Provide the (x, y) coordinate of the cell's center where the given text is located.  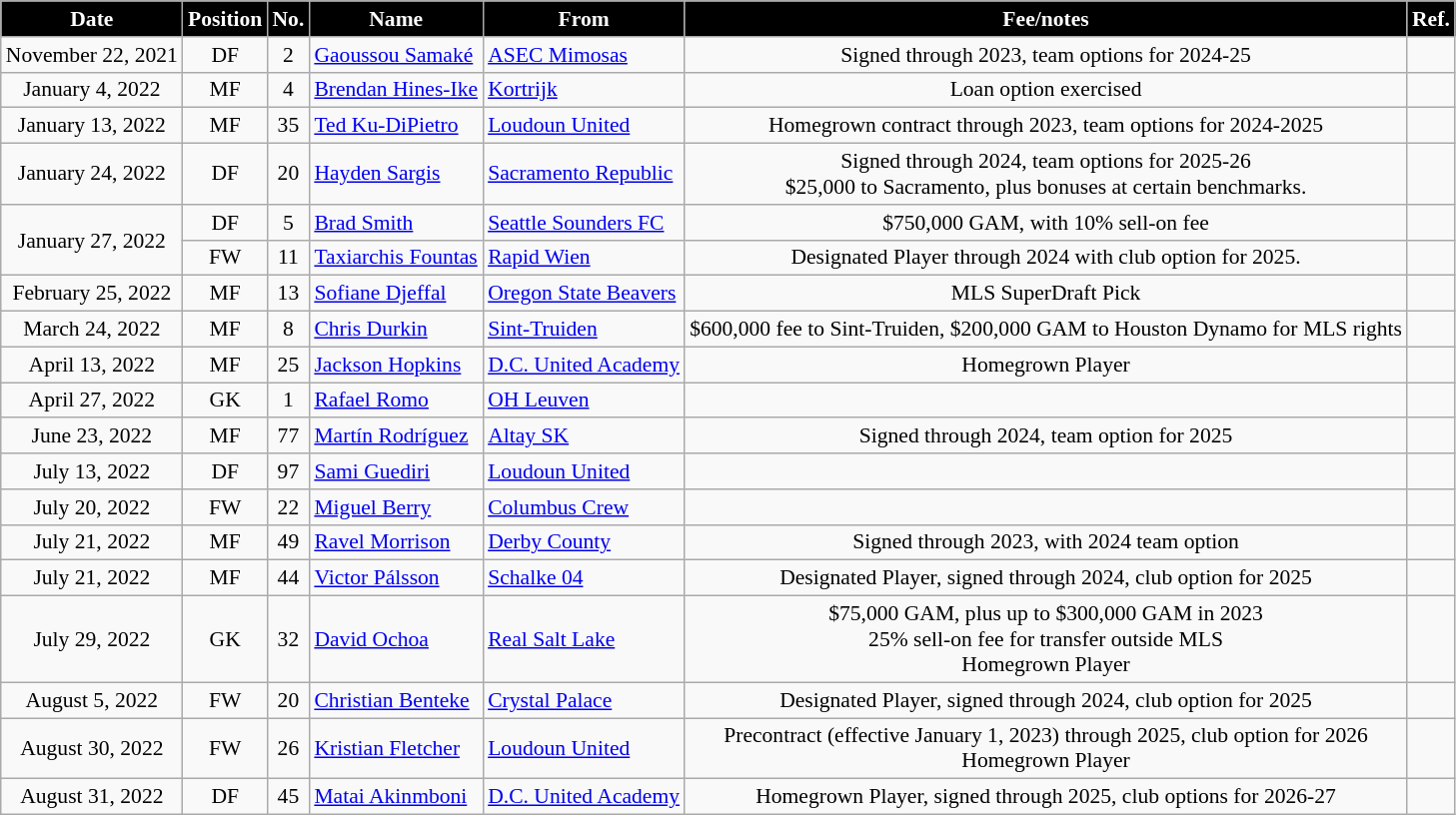
March 24, 2022 (92, 330)
97 (288, 471)
June 23, 2022 (92, 436)
Signed through 2023, with 2024 team option (1045, 542)
Real Salt Lake (584, 639)
February 25, 2022 (92, 294)
Ravel Morrison (396, 542)
July 29, 2022 (92, 639)
Sami Guediri (396, 471)
Gaoussou Samaké (396, 55)
Christian Benteke (396, 700)
No. (288, 19)
Fee/notes (1045, 19)
August 31, 2022 (92, 797)
Rapid Wien (584, 258)
Ted Ku-DiPietro (396, 126)
August 5, 2022 (92, 700)
Signed through 2024, team options for 2025-26 $25,000 to Sacramento, plus bonuses at certain benchmarks. (1045, 174)
25 (288, 365)
8 (288, 330)
Miguel Berry (396, 507)
Chris Durkin (396, 330)
$600,000 fee to Sint-Truiden, $200,000 GAM to Houston Dynamo for MLS rights (1045, 330)
From (584, 19)
5 (288, 223)
Homegrown contract through 2023, team options for 2024-2025 (1045, 126)
Schalke 04 (584, 578)
Derby County (584, 542)
Designated Player through 2024 with club option for 2025. (1045, 258)
77 (288, 436)
January 24, 2022 (92, 174)
David Ochoa (396, 639)
2 (288, 55)
22 (288, 507)
11 (288, 258)
ASEC Mimosas (584, 55)
Altay SK (584, 436)
Sacramento Republic (584, 174)
49 (288, 542)
Precontract (effective January 1, 2023) through 2025, club option for 2026 Homegrown Player (1045, 749)
Columbus Crew (584, 507)
July 13, 2022 (92, 471)
Brad Smith (396, 223)
Oregon State Beavers (584, 294)
January 4, 2022 (92, 90)
January 27, 2022 (92, 240)
32 (288, 639)
$75,000 GAM, plus up to $300,000 GAM in 2023 25% sell-on fee for transfer outside MLS Homegrown Player (1045, 639)
35 (288, 126)
Victor Pálsson (396, 578)
August 30, 2022 (92, 749)
45 (288, 797)
Brendan Hines-Ike (396, 90)
1 (288, 401)
OH Leuven (584, 401)
26 (288, 749)
Kortrijk (584, 90)
April 27, 2022 (92, 401)
November 22, 2021 (92, 55)
Ref. (1431, 19)
Name (396, 19)
Date (92, 19)
Martín Rodríguez (396, 436)
Sint-Truiden (584, 330)
Matai Akinmboni (396, 797)
Signed through 2023, team options for 2024-25 (1045, 55)
Hayden Sargis (396, 174)
44 (288, 578)
January 13, 2022 (92, 126)
July 20, 2022 (92, 507)
Homegrown Player (1045, 365)
Signed through 2024, team option for 2025 (1045, 436)
Crystal Palace (584, 700)
Position (225, 19)
$750,000 GAM, with 10% sell-on fee (1045, 223)
13 (288, 294)
Jackson Hopkins (396, 365)
Rafael Romo (396, 401)
April 13, 2022 (92, 365)
MLS SuperDraft Pick (1045, 294)
Seattle Sounders FC (584, 223)
Kristian Fletcher (396, 749)
Homegrown Player, signed through 2025, club options for 2026-27 (1045, 797)
Taxiarchis Fountas (396, 258)
Sofiane Djeffal (396, 294)
Loan option exercised (1045, 90)
4 (288, 90)
